Return (X, Y) of the center of cell containing provided text 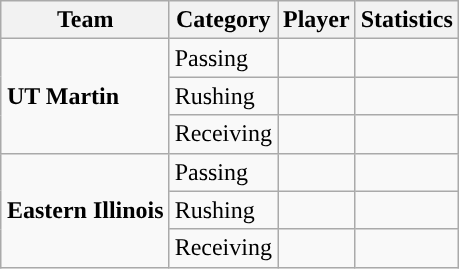
Team (85, 20)
Statistics (406, 20)
Player (317, 20)
UT Martin (85, 96)
Eastern Illinois (85, 210)
Category (223, 20)
